For the text-containing cell, return its midpoint in [x, y] coordinate format. 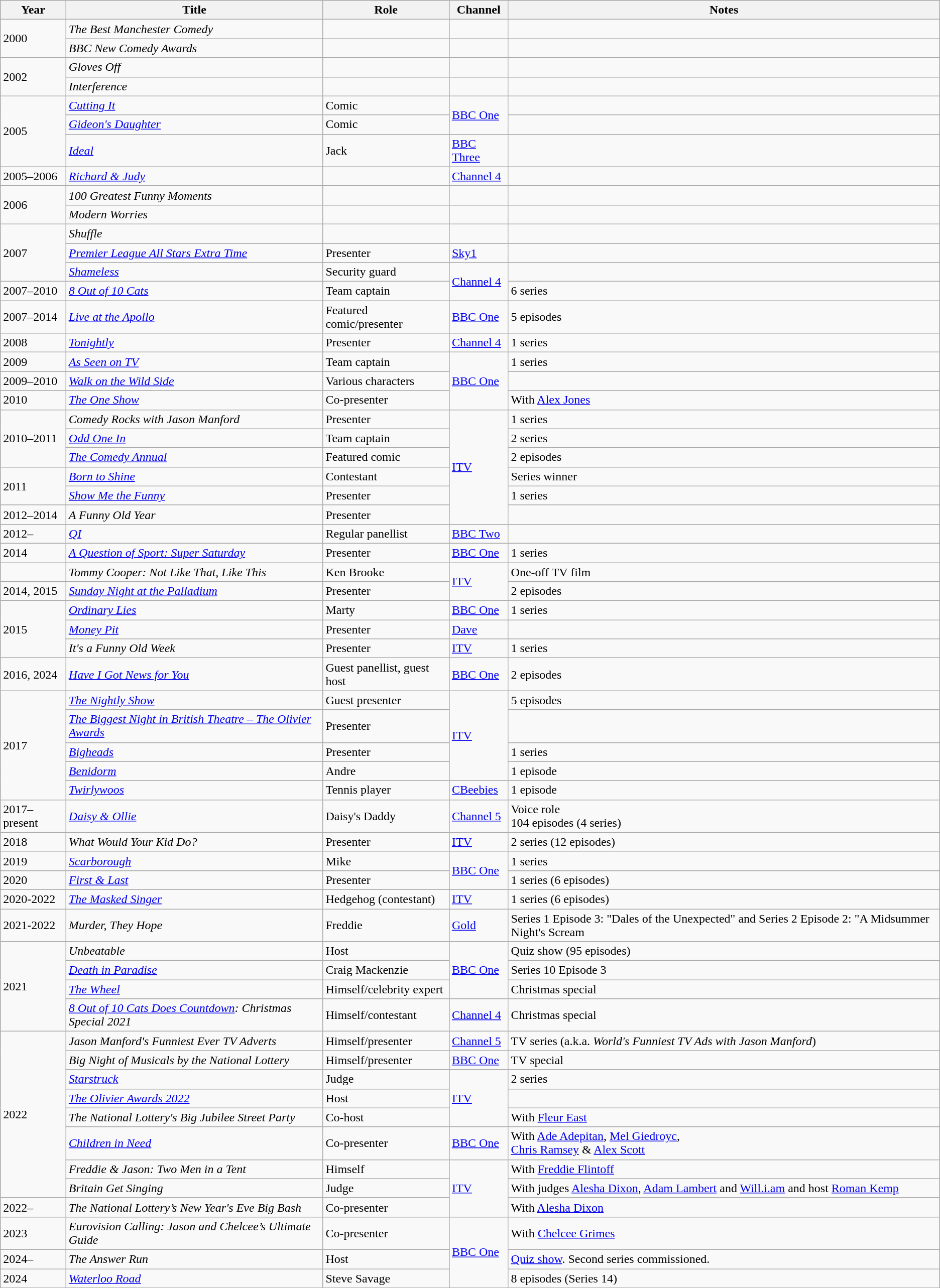
Year [33, 10]
Starstruck [194, 1079]
2015 [33, 629]
Himself/celebrity expert [386, 989]
Tennis player [386, 790]
Murder, They Hope [194, 925]
Britain Get Singing [194, 1188]
A Question of Sport: Super Saturday [194, 553]
Contestant [386, 476]
Co-host [386, 1117]
Interference [194, 86]
With Fleur East [724, 1117]
Craig Mackenzie [386, 970]
The One Show [194, 400]
The National Lottery's Big Jubilee Street Party [194, 1117]
Live at the Apollo [194, 317]
Channel [479, 10]
Daisy's Daddy [386, 816]
It's a Funny Old Week [194, 649]
Series 10 Episode 3 [724, 970]
With Chelcee Grimes [724, 1233]
Ideal [194, 151]
Steve Savage [386, 1278]
2024– [33, 1259]
BBC New Comedy Awards [194, 48]
The Wheel [194, 989]
2007–2014 [33, 317]
Twirlywoos [194, 790]
QI [194, 534]
The National Lottery’s New Year's Eve Big Bash [194, 1207]
Odd One In [194, 438]
2021 [33, 987]
2000 [33, 39]
Voice role104 episodes (4 series) [724, 816]
Daisy & Ollie [194, 816]
The Biggest Night in British Theatre – The Olivier Awards [194, 726]
Bigheads [194, 752]
With Freddie Flintoff [724, 1169]
Tommy Cooper: Not Like That, Like This [194, 572]
BBC Three [479, 151]
BBC Two [479, 534]
2016, 2024 [33, 675]
Premier League All Stars Extra Time [194, 252]
Quiz show (95 episodes) [724, 951]
The Olivier Awards 2022 [194, 1098]
The Nightly Show [194, 700]
Mike [386, 861]
Gold [479, 925]
Notes [724, 10]
2010 [33, 400]
Title [194, 10]
Guest presenter [386, 700]
Featured comic [386, 457]
Born to Shine [194, 476]
Security guard [386, 272]
Unbeatable [194, 951]
2005–2006 [33, 176]
8 Out of 10 Cats Does Countdown: Christmas Special 2021 [194, 1015]
2014 [33, 553]
Eurovision Calling: Jason and Chelcee’s Ultimate Guide [194, 1233]
2 series (12 episodes) [724, 842]
As Seen on TV [194, 362]
Dave [479, 629]
Big Night of Musicals by the National Lottery [194, 1060]
Sky1 [479, 252]
6 series [724, 291]
Himself [386, 1169]
Walk on the Wild Side [194, 381]
2021-2022 [33, 925]
Guest panellist, guest host [386, 675]
Shameless [194, 272]
With Ade Adepitan, Mel Giedroyc, Chris Ramsey & Alex Scott [724, 1143]
2005 [33, 132]
TV series (a.k.a. World's Funniest TV Ads with Jason Manford) [724, 1041]
2009 [33, 362]
Featured comic/presenter [386, 317]
Death in Paradise [194, 970]
Marty [386, 610]
2024 [33, 1278]
The Comedy Annual [194, 457]
2022– [33, 1207]
Tonightly [194, 343]
2012–2014 [33, 514]
2008 [33, 343]
2011 [33, 486]
Role [386, 10]
2020-2022 [33, 899]
What Would Your Kid Do? [194, 842]
Ordinary Lies [194, 610]
2007 [33, 252]
Have I Got News for You [194, 675]
8 Out of 10 Cats [194, 291]
Freddie [386, 925]
Various characters [386, 381]
Andre [386, 771]
2009–2010 [33, 381]
2007–2010 [33, 291]
Jack [386, 151]
Cutting It [194, 105]
CBeebies [479, 790]
2022 [33, 1115]
Richard & Judy [194, 176]
First & Last [194, 880]
With Alesha Dixon [724, 1207]
2002 [33, 77]
100 Greatest Funny Moments [194, 195]
With Alex Jones [724, 400]
A Funny Old Year [194, 514]
Shuffle [194, 233]
2020 [33, 880]
Modern Worries [194, 214]
2019 [33, 861]
2006 [33, 205]
Series winner [724, 476]
One-off TV film [724, 572]
The Best Manchester Comedy [194, 29]
2012– [33, 534]
2017–present [33, 816]
Comedy Rocks with Jason Manford [194, 419]
Gideon's Daughter [194, 124]
2014, 2015 [33, 591]
2017 [33, 745]
2018 [33, 842]
Series 1 Episode 3: "Dales of the Unexpected" and Series 2 Episode 2: "A Midsummer Night's Scream [724, 925]
Show Me the Funny [194, 495]
Children in Need [194, 1143]
Scarborough [194, 861]
8 episodes (Series 14) [724, 1278]
Jason Manford's Funniest Ever TV Adverts [194, 1041]
2010–2011 [33, 438]
The Masked Singer [194, 899]
Waterloo Road [194, 1278]
Benidorm [194, 771]
TV special [724, 1060]
Regular panellist [386, 534]
Quiz show. Second series commissioned. [724, 1259]
Hedgehog (contestant) [386, 899]
Money Pit [194, 629]
The Answer Run [194, 1259]
Himself/contestant [386, 1015]
2023 [33, 1233]
Sunday Night at the Palladium [194, 591]
Gloves Off [194, 67]
Ken Brooke [386, 572]
Freddie & Jason: Two Men in a Tent [194, 1169]
With judges Alesha Dixon, Adam Lambert and Will.i.am and host Roman Kemp [724, 1188]
